Return [x, y] of the center of cell containing provided text 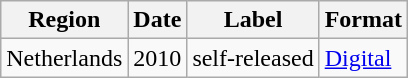
Format [363, 20]
Label [253, 20]
Netherlands [64, 58]
Region [64, 20]
Date [158, 20]
Digital [363, 58]
self-released [253, 58]
2010 [158, 58]
